Output the (X, Y) coordinate of the center of the cell containing the given text.  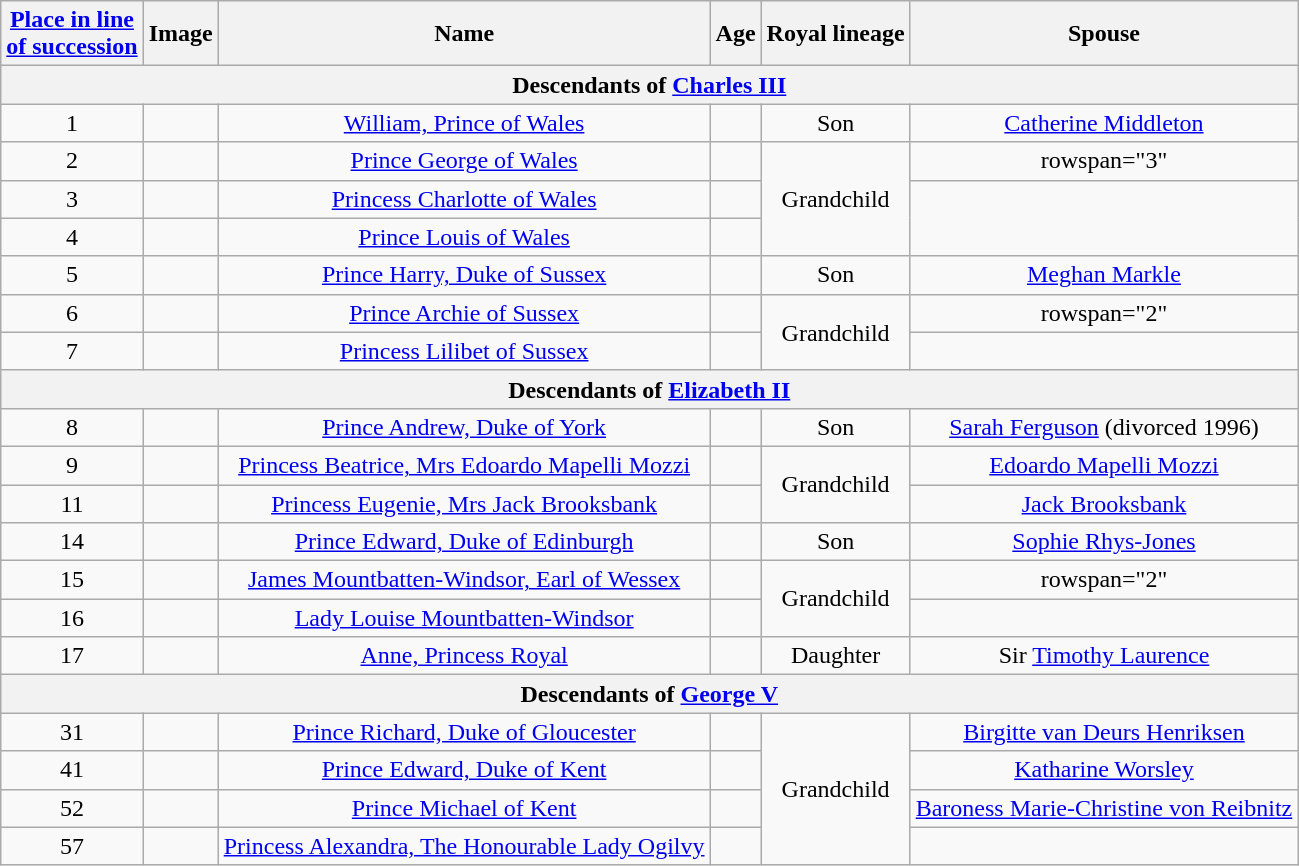
Royal lineage (836, 34)
Prince Edward, Duke of Kent (464, 770)
4 (72, 237)
rowspan="3" (1104, 161)
William, Prince of Wales (464, 123)
52 (72, 808)
31 (72, 732)
Image (180, 34)
5 (72, 275)
Spouse (1104, 34)
Prince Richard, Duke of Gloucester (464, 732)
Princess Eugenie, Mrs Jack Brooksbank (464, 503)
Prince Edward, Duke of Edinburgh (464, 542)
Age (736, 34)
Prince Andrew, Duke of York (464, 427)
Place in lineof succession (72, 34)
Birgitte van Deurs Henriksen (1104, 732)
Prince Louis of Wales (464, 237)
Prince George of Wales (464, 161)
8 (72, 427)
Descendants of Elizabeth II (650, 389)
17 (72, 656)
Princess Beatrice, Mrs Edoardo Mapelli Mozzi (464, 465)
Princess Charlotte of Wales (464, 199)
Sarah Ferguson (divorced 1996) (1104, 427)
Sophie Rhys-Jones (1104, 542)
16 (72, 618)
3 (72, 199)
14 (72, 542)
41 (72, 770)
6 (72, 313)
11 (72, 503)
Descendants of George V (650, 694)
Prince Archie of Sussex (464, 313)
Name (464, 34)
Anne, Princess Royal (464, 656)
James Mountbatten-Windsor, Earl of Wessex (464, 580)
2 (72, 161)
15 (72, 580)
Descendants of Charles III (650, 85)
Baroness Marie-Christine von Reibnitz (1104, 808)
9 (72, 465)
1 (72, 123)
Prince Michael of Kent (464, 808)
Lady Louise Mountbatten-Windsor (464, 618)
Jack Brooksbank (1104, 503)
Catherine Middleton (1104, 123)
Meghan Markle (1104, 275)
Katharine Worsley (1104, 770)
Princess Lilibet of Sussex (464, 351)
7 (72, 351)
Edoardo Mapelli Mozzi (1104, 465)
Princess Alexandra, The Honourable Lady Ogilvy (464, 846)
Sir Timothy Laurence (1104, 656)
57 (72, 846)
Prince Harry, Duke of Sussex (464, 275)
Daughter (836, 656)
